Extract the [x, y] coordinate from the center of the cell holding the provided text.  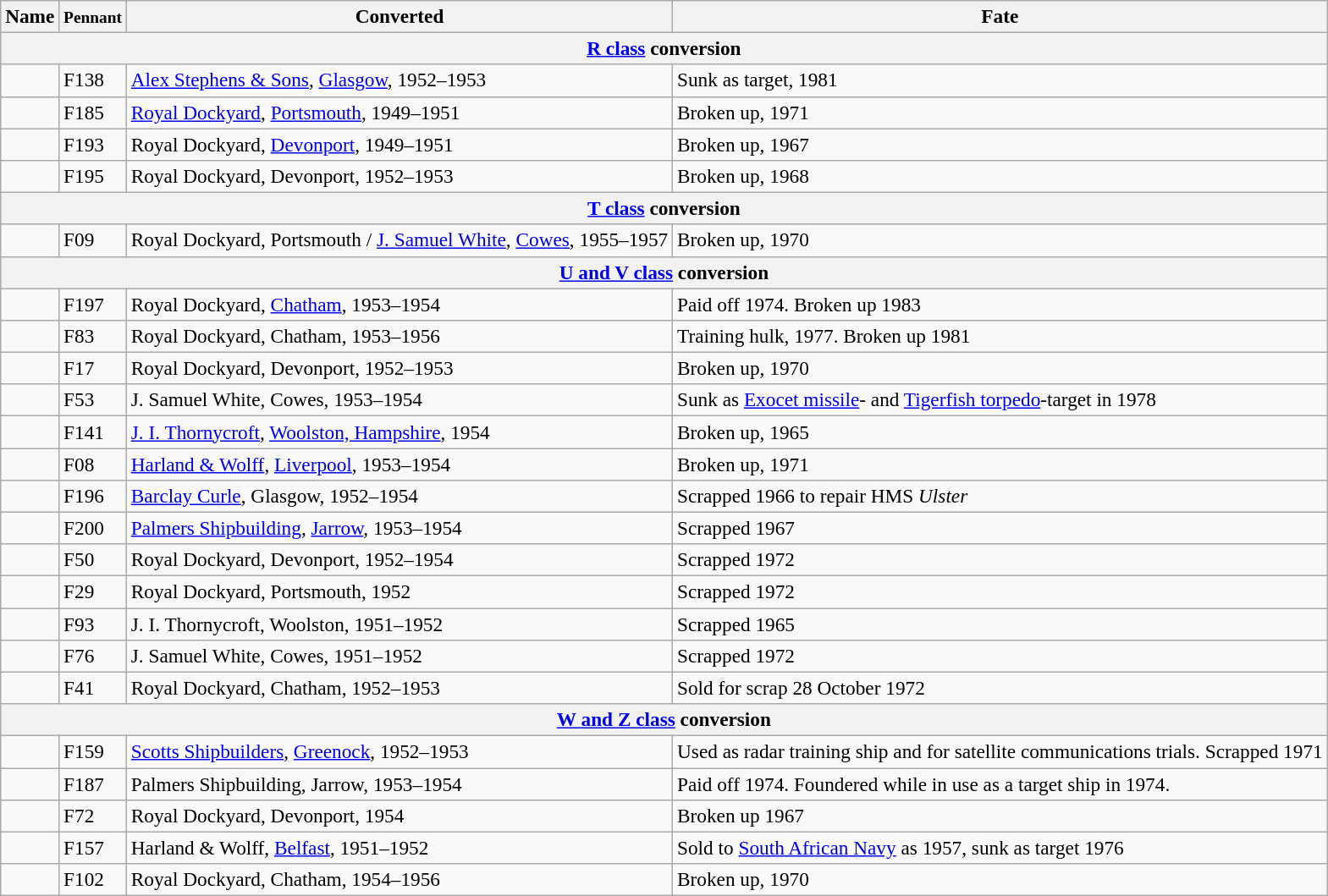
Alex Stephens & Sons, Glasgow, 1952–1953 [400, 80]
Used as radar training ship and for satellite communications trials. Scrapped 1971 [1000, 751]
Broken up 1967 [1000, 816]
F08 [93, 464]
T class conversion [664, 208]
Pennant [93, 16]
J. Samuel White, Cowes, 1953–1954 [400, 400]
R class conversion [664, 48]
Royal Dockyard, Chatham, 1953–1956 [400, 336]
F41 [93, 688]
Royal Dockyard, Devonport, 1954 [400, 816]
Scrapped 1965 [1000, 624]
Training hulk, 1977. Broken up 1981 [1000, 336]
F159 [93, 751]
Royal Dockyard, Devonport, 1952–1954 [400, 560]
F09 [93, 240]
Harland & Wolff, Belfast, 1951–1952 [400, 848]
F138 [93, 80]
F72 [93, 816]
Name [30, 16]
Broken up, 1968 [1000, 176]
Harland & Wolff, Liverpool, 1953–1954 [400, 464]
Paid off 1974. Foundered while in use as a target ship in 1974. [1000, 783]
J. Samuel White, Cowes, 1951–1952 [400, 656]
Scotts Shipbuilders, Greenock, 1952–1953 [400, 751]
Broken up, 1965 [1000, 432]
F17 [93, 368]
Royal Dockyard, Chatham, 1953–1954 [400, 304]
F197 [93, 304]
Royal Dockyard, Chatham, 1952–1953 [400, 688]
F193 [93, 144]
F141 [93, 432]
F53 [93, 400]
Royal Dockyard, Chatham, 1954–1956 [400, 879]
J. I. Thornycroft, Woolston, Hampshire, 1954 [400, 432]
F200 [93, 528]
Sunk as target, 1981 [1000, 80]
F76 [93, 656]
Paid off 1974. Broken up 1983 [1000, 304]
Sold for scrap 28 October 1972 [1000, 688]
Converted [400, 16]
Fate [1000, 16]
Scrapped 1966 to repair HMS Ulster [1000, 496]
Royal Dockyard, Portsmouth, 1952 [400, 591]
F187 [93, 783]
J. I. Thornycroft, Woolston, 1951–1952 [400, 624]
Sold to South African Navy as 1957, sunk as target 1976 [1000, 848]
F185 [93, 113]
U and V class conversion [664, 272]
F93 [93, 624]
F157 [93, 848]
Royal Dockyard, Portsmouth / J. Samuel White, Cowes, 1955–1957 [400, 240]
Royal Dockyard, Devonport, 1949–1951 [400, 144]
Royal Dockyard, Portsmouth, 1949–1951 [400, 113]
Scrapped 1967 [1000, 528]
F50 [93, 560]
F102 [93, 879]
Barclay Curle, Glasgow, 1952–1954 [400, 496]
F195 [93, 176]
F196 [93, 496]
W and Z class conversion [664, 719]
Broken up, 1967 [1000, 144]
F29 [93, 591]
F83 [93, 336]
Sunk as Exocet missile- and Tigerfish torpedo-target in 1978 [1000, 400]
